Search for the cell housing the specified text and yield its [x, y] center coordinate. 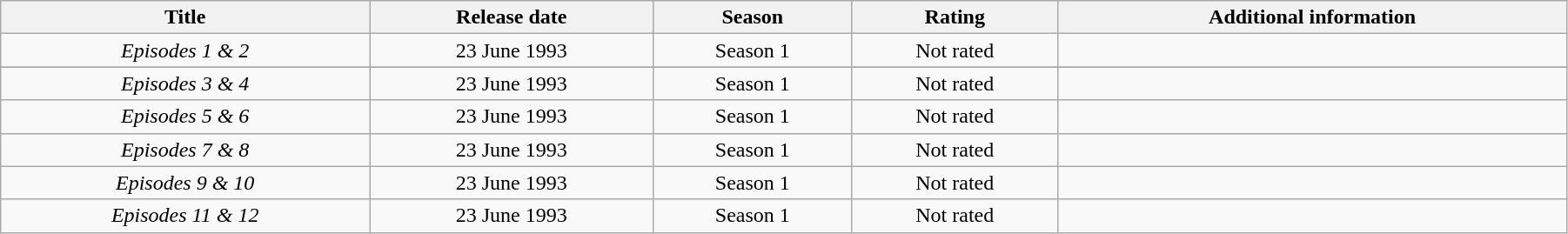
Episodes 1 & 2 [185, 50]
Rating [955, 17]
Episodes 3 & 4 [185, 84]
Episodes 5 & 6 [185, 117]
Additional information [1312, 17]
Episodes 9 & 10 [185, 183]
Title [185, 17]
Episodes 11 & 12 [185, 216]
Season [753, 17]
Release date [512, 17]
Episodes 7 & 8 [185, 150]
